Detect which cell encompasses the target text, then output its [X, Y] center coordinate. 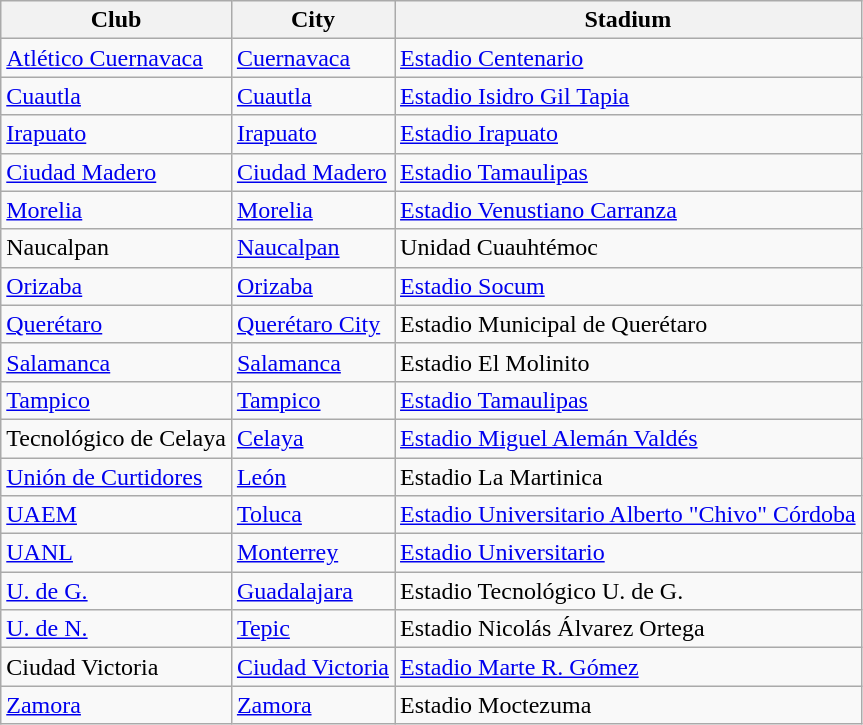
Atlético Cuernavaca [116, 58]
Guadalajara [312, 591]
Tepic [312, 629]
Stadium [628, 20]
Estadio Venustiano Carranza [628, 210]
Unidad Cuauhtémoc [628, 248]
Querétaro [116, 324]
Estadio Socum [628, 286]
Estadio Irapuato [628, 134]
Unión de Curtidores [116, 477]
Estadio Centenario [628, 58]
Estadio Miguel Alemán Valdés [628, 438]
Club [116, 20]
Estadio Universitario [628, 553]
Tecnológico de Celaya [116, 438]
Estadio Municipal de Querétaro [628, 324]
Estadio La Martinica [628, 477]
U. de G. [116, 591]
Estadio El Molinito [628, 362]
Estadio Isidro Gil Tapia [628, 96]
Celaya [312, 438]
Monterrey [312, 553]
Estadio Marte R. Gómez [628, 667]
Estadio Nicolás Álvarez Ortega [628, 629]
UAEM [116, 515]
Estadio Universitario Alberto "Chivo" Córdoba [628, 515]
Cuernavaca [312, 58]
Estadio Moctezuma [628, 705]
Querétaro City [312, 324]
Toluca [312, 515]
León [312, 477]
Estadio Tecnológico U. de G. [628, 591]
City [312, 20]
UANL [116, 553]
U. de N. [116, 629]
